Output the (X, Y) coordinate of the center of the cell containing the given text.  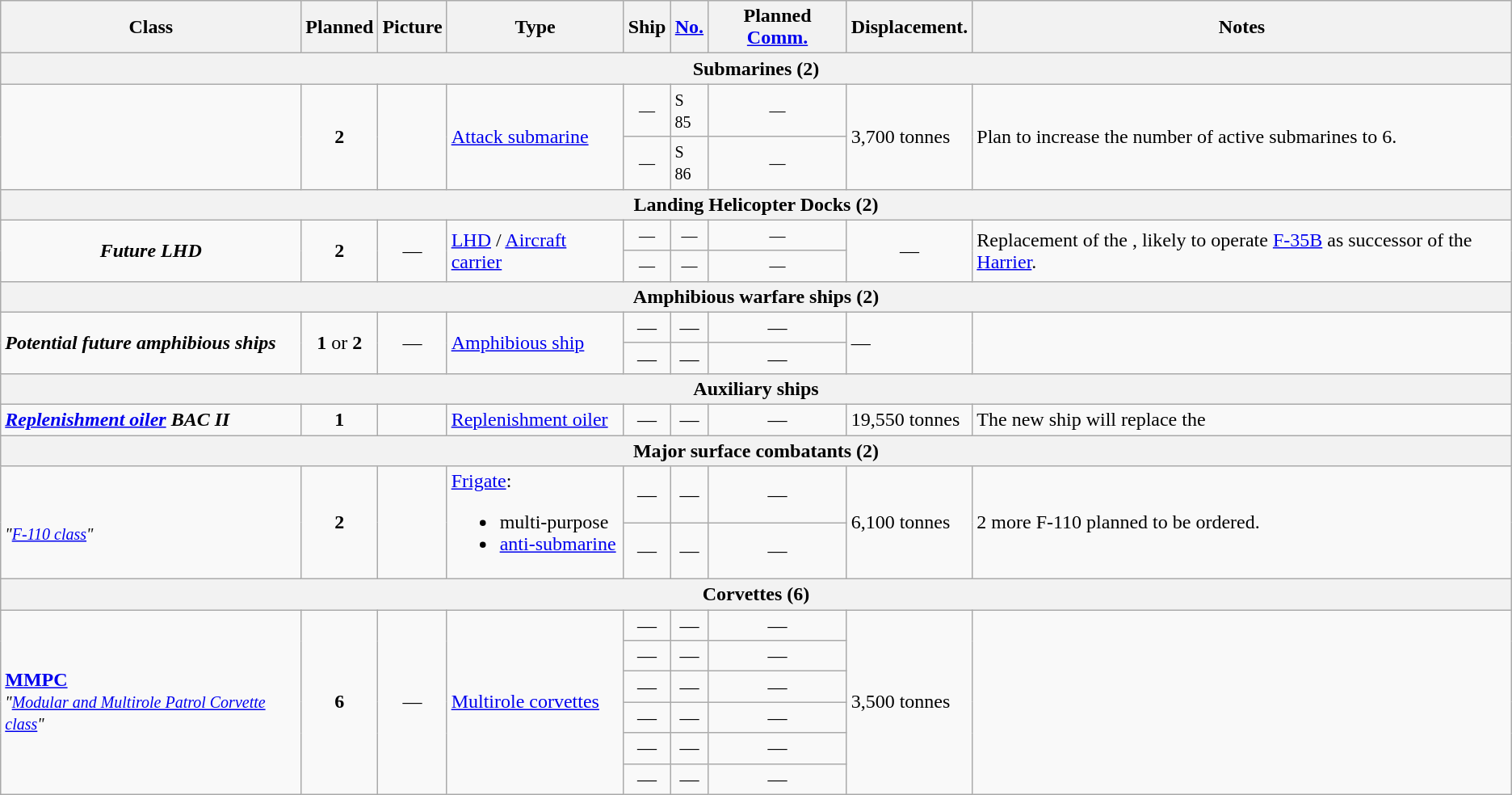
Attack submarine (535, 137)
3,500 tonnes (909, 702)
Amphibious warfare ships (2) (756, 297)
Class (151, 27)
1 (339, 419)
Multirole corvettes (535, 702)
Frigate:multi-purposeanti-submarine (535, 523)
Notes (1242, 27)
Planned (339, 27)
2 more F-110 planned to be ordered. (1242, 523)
Replenishment oiler BAC II (151, 419)
Type (535, 27)
Replenishment oiler (535, 419)
Planned Comm. (777, 27)
MMPC"Modular and Multirole Patrol Corvette class" (151, 702)
3,700 tonnes (909, 137)
Auxiliary ships (756, 389)
1 or 2 (339, 343)
Submarines (2) (756, 69)
Amphibious ship (535, 343)
No. (690, 27)
Major surface combatants (2) (756, 450)
S 85 (690, 110)
6,100 tonnes (909, 523)
S 86 (690, 163)
Displacement. (909, 27)
Ship (647, 27)
Corvettes (6) (756, 595)
Landing Helicopter Docks (2) (756, 204)
Future LHD (151, 250)
Potential future amphibious ships (151, 343)
19,550 tonnes (909, 419)
"F-110 class" (151, 523)
LHD / Aircraft carrier (535, 250)
Replacement of the , likely to operate F-35B as successor of the Harrier. (1242, 250)
6 (339, 702)
The new ship will replace the (1242, 419)
Picture (412, 27)
Plan to increase the number of active submarines to 6. (1242, 137)
